Identify which cell holds the provided text, then report its [X, Y] central coordinate. 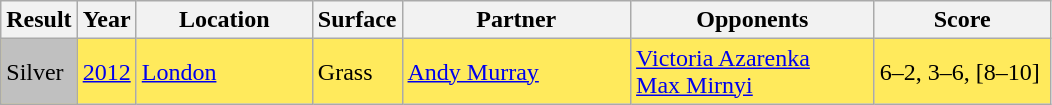
Score [962, 20]
London [224, 72]
Surface [357, 20]
Location [224, 20]
Victoria Azarenka Max Mirnyi [753, 72]
Grass [357, 72]
Year [106, 20]
Result [39, 20]
2012 [106, 72]
Partner [516, 20]
Silver [39, 72]
Opponents [753, 20]
Andy Murray [516, 72]
6–2, 3–6, [8–10] [962, 72]
